Extract the [X, Y] coordinate from the center of the cell holding the provided text.  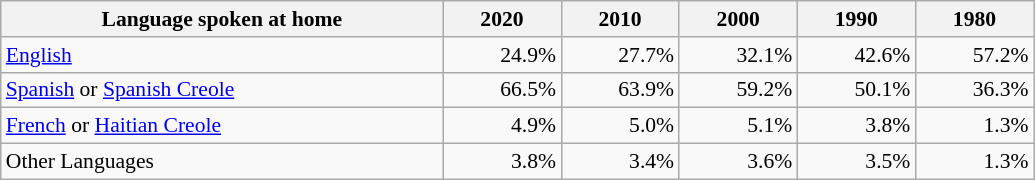
27.7% [620, 55]
2020 [502, 19]
3.4% [620, 162]
50.1% [856, 90]
5.0% [620, 126]
5.1% [738, 126]
English [222, 55]
Language spoken at home [222, 19]
1990 [856, 19]
57.2% [974, 55]
1980 [974, 19]
66.5% [502, 90]
59.2% [738, 90]
24.9% [502, 55]
4.9% [502, 126]
3.5% [856, 162]
Other Languages [222, 162]
42.6% [856, 55]
Spanish or Spanish Creole [222, 90]
French or Haitian Creole [222, 126]
63.9% [620, 90]
2010 [620, 19]
36.3% [974, 90]
3.6% [738, 162]
32.1% [738, 55]
2000 [738, 19]
